For the text-containing cell, return its midpoint in (x, y) coordinate format. 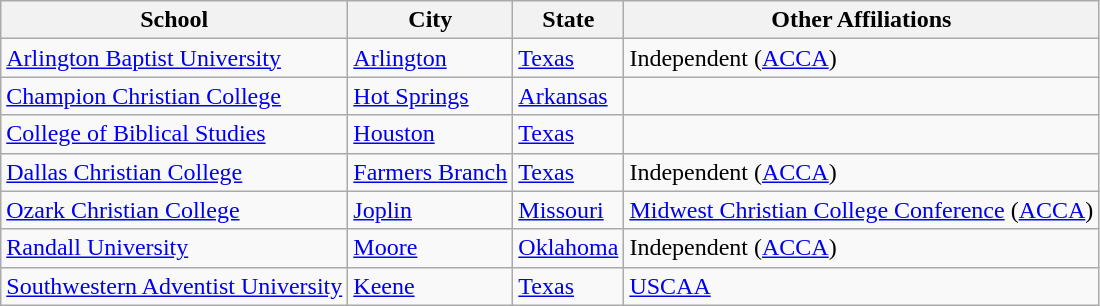
Moore (430, 248)
Missouri (568, 210)
USCAA (862, 286)
Midwest Christian College Conference (ACCA) (862, 210)
College of Biblical Studies (174, 134)
Dallas Christian College (174, 172)
Oklahoma (568, 248)
Arlington Baptist University (174, 58)
Hot Springs (430, 96)
Joplin (430, 210)
Other Affiliations (862, 20)
Arkansas (568, 96)
Houston (430, 134)
City (430, 20)
Keene (430, 286)
Farmers Branch (430, 172)
Ozark Christian College (174, 210)
State (568, 20)
Arlington (430, 58)
Southwestern Adventist University (174, 286)
Champion Christian College (174, 96)
Randall University (174, 248)
School (174, 20)
